Output the [x, y] coordinate of the center of the cell containing the given text.  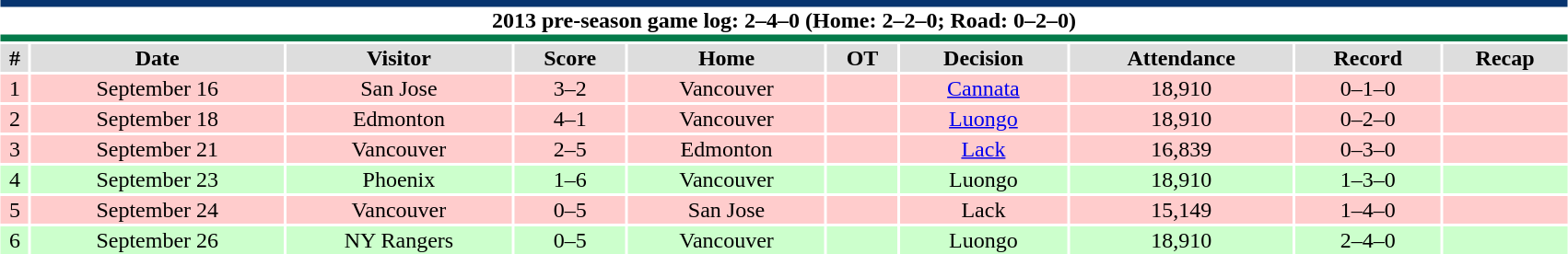
1–4–0 [1367, 210]
6 [15, 240]
2–4–0 [1367, 240]
September 23 [157, 179]
16,839 [1181, 149]
1 [15, 88]
0–1–0 [1367, 88]
15,149 [1181, 210]
Score [569, 58]
4–1 [569, 119]
Cannata [984, 88]
OT [862, 58]
5 [15, 210]
Date [157, 58]
3–2 [569, 88]
September 21 [157, 149]
Recap [1505, 58]
Home [726, 58]
0–2–0 [1367, 119]
Phoenix [400, 179]
Record [1367, 58]
September 18 [157, 119]
2 [15, 119]
September 16 [157, 88]
# [15, 58]
Attendance [1181, 58]
NY Rangers [400, 240]
1–6 [569, 179]
4 [15, 179]
0–3–0 [1367, 149]
2013 pre-season game log: 2–4–0 (Home: 2–2–0; Road: 0–2–0) [784, 20]
September 26 [157, 240]
1–3–0 [1367, 179]
Visitor [400, 58]
September 24 [157, 210]
3 [15, 149]
Decision [984, 58]
2–5 [569, 149]
